Return the (x, y) coordinate for the center point of the cell that contains the specified text.  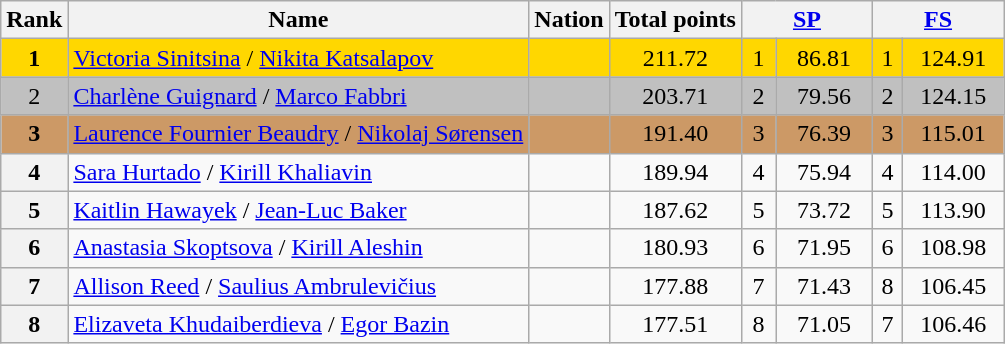
113.90 (954, 210)
177.88 (675, 286)
86.81 (824, 58)
180.93 (675, 248)
73.72 (824, 210)
124.91 (954, 58)
Laurence Fournier Beaudry / Nikolaj Sørensen (298, 134)
71.43 (824, 286)
Total points (675, 20)
Anastasia Skoptsova / Kirill Aleshin (298, 248)
115.01 (954, 134)
189.94 (675, 172)
Kaitlin Hawayek / Jean-Luc Baker (298, 210)
191.40 (675, 134)
Sara Hurtado / Kirill Khaliavin (298, 172)
Nation (569, 20)
76.39 (824, 134)
Rank (34, 20)
Allison Reed / Saulius Ambrulevičius (298, 286)
Victoria Sinitsina / Nikita Katsalapov (298, 58)
187.62 (675, 210)
71.95 (824, 248)
Elizaveta Khudaiberdieva / Egor Bazin (298, 324)
203.71 (675, 96)
SP (806, 20)
114.00 (954, 172)
106.46 (954, 324)
108.98 (954, 248)
177.51 (675, 324)
Charlène Guignard / Marco Fabbri (298, 96)
Name (298, 20)
79.56 (824, 96)
211.72 (675, 58)
FS (938, 20)
124.15 (954, 96)
71.05 (824, 324)
75.94 (824, 172)
106.45 (954, 286)
